Find where the given text appears and provide that cell's center as [x, y] coordinate. 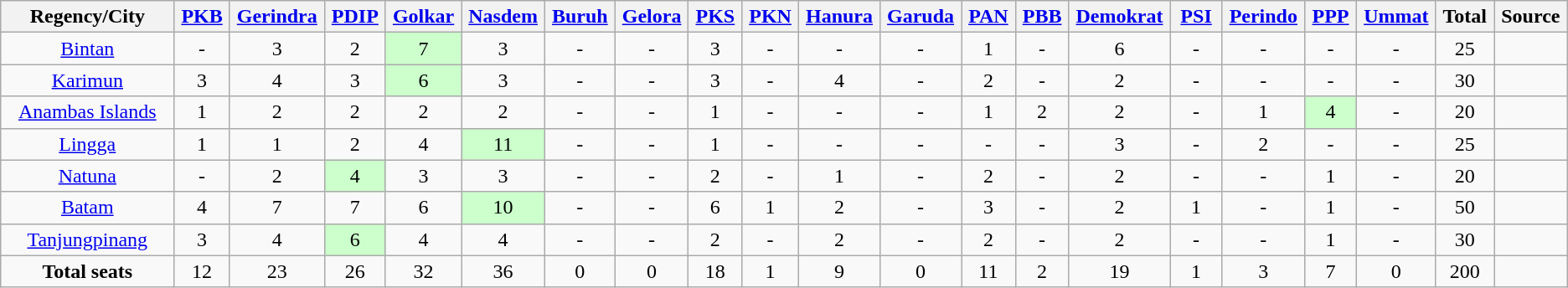
PAN [988, 17]
12 [202, 271]
Golkar [423, 17]
Hanura [839, 17]
PKB [202, 17]
Garuda [921, 17]
Source [1531, 17]
26 [355, 271]
PDIP [355, 17]
Karimun [87, 80]
Bintan [87, 49]
Perindo [1263, 17]
Demokrat [1119, 17]
Gelora [652, 17]
Anambas Islands [87, 112]
Tanjungpinang [87, 239]
Total seats [87, 271]
PPP [1330, 17]
36 [503, 271]
PBB [1042, 17]
Batam [87, 208]
Lingga [87, 144]
200 [1465, 271]
Regency/City [87, 17]
Natuna [87, 176]
Nasdem [503, 17]
10 [503, 208]
PSI [1196, 17]
19 [1119, 271]
23 [276, 271]
Ummat [1396, 17]
9 [839, 271]
18 [715, 271]
Buruh [580, 17]
PKN [771, 17]
Total [1465, 17]
Gerindra [276, 17]
32 [423, 271]
50 [1465, 208]
PKS [715, 17]
